Detect which cell encompasses the target text, then output its [x, y] center coordinate. 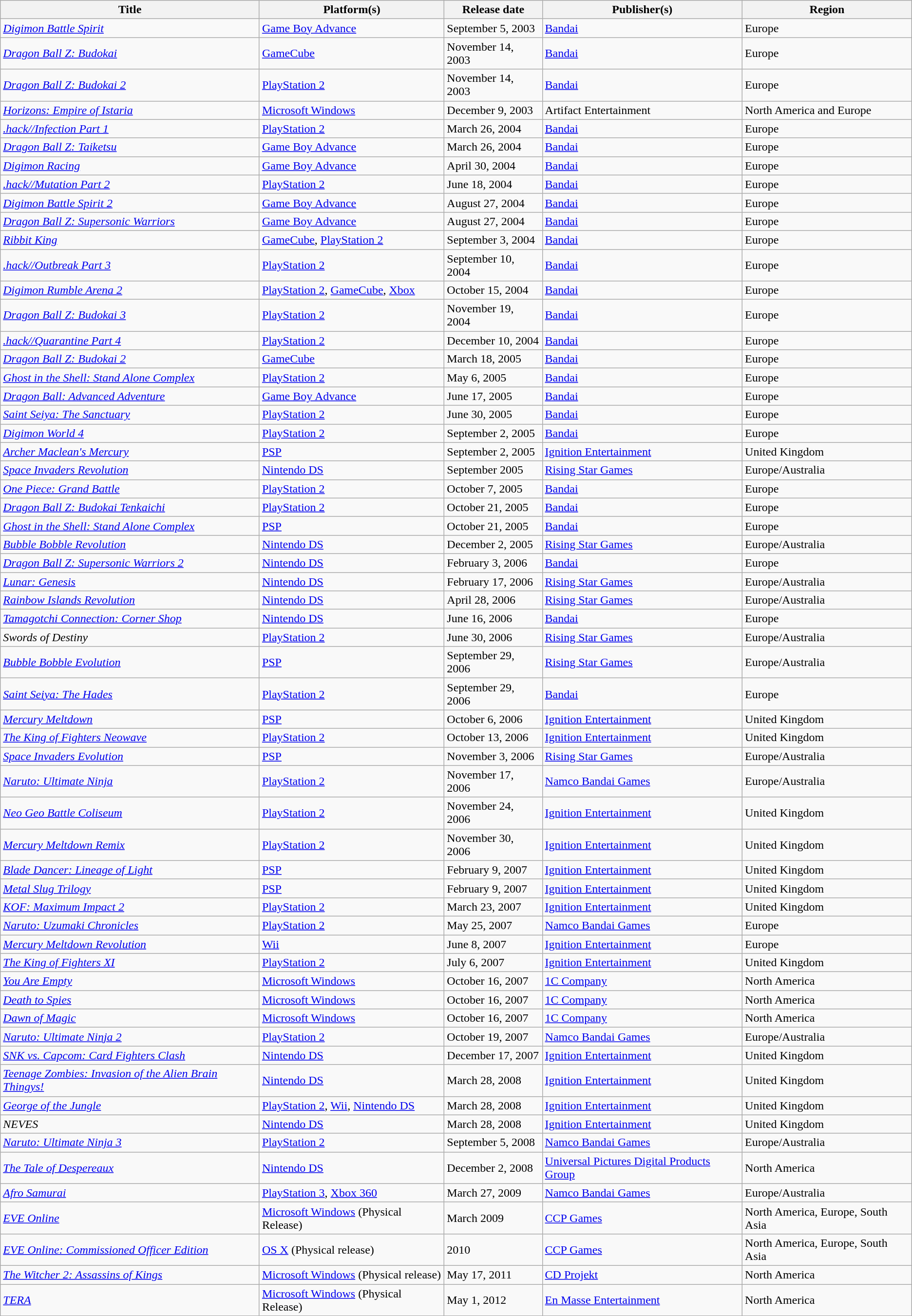
October 7, 2005 [493, 489]
Mercury Meltdown Revolution [130, 944]
Dragon Ball Z: Budokai 3 [130, 316]
Release date [493, 10]
PlayStation 2, Wii, Nintendo DS [352, 1106]
EVE Online: Commissioned Officer Edition [130, 1249]
Space Invaders Revolution [130, 470]
Region [827, 10]
June 18, 2004 [493, 184]
.hack//Quarantine Part 4 [130, 341]
April 30, 2004 [493, 166]
EVE Online [130, 1218]
Naruto: Ultimate Ninja 2 [130, 1037]
December 17, 2007 [493, 1055]
Publisher(s) [642, 10]
October 19, 2007 [493, 1037]
Artifact Entertainment [642, 110]
November 30, 2006 [493, 845]
OS X (Physical release) [352, 1249]
February 3, 2006 [493, 563]
The King of Fighters Neowave [130, 738]
November 19, 2004 [493, 316]
North America and Europe [827, 110]
Wii [352, 944]
The Tale of Despereaux [130, 1167]
February 17, 2006 [493, 581]
Saint Seiya: The Sanctuary [130, 415]
March 23, 2007 [493, 907]
June 30, 2006 [493, 637]
Metal Slug Trilogy [130, 888]
July 6, 2007 [493, 963]
One Piece: Grand Battle [130, 489]
The Witcher 2: Assassins of Kings [130, 1275]
Swords of Destiny [130, 637]
Afro Samurai [130, 1193]
Lunar: Genesis [130, 581]
Naruto: Uzumaki Chronicles [130, 925]
October 6, 2006 [493, 719]
Tamagotchi Connection: Corner Shop [130, 619]
Naruto: Ultimate Ninja [130, 782]
May 17, 2011 [493, 1275]
November 3, 2006 [493, 756]
December 2, 2005 [493, 544]
March 18, 2005 [493, 359]
PlayStation 2, GameCube, Xbox [352, 290]
TERA [130, 1300]
March 2009 [493, 1218]
Digimon Rumble Arena 2 [130, 290]
GameCube, PlayStation 2 [352, 240]
You Are Empty [130, 981]
March 27, 2009 [493, 1193]
CD Projekt [642, 1275]
George of the Jungle [130, 1106]
Death to Spies [130, 1000]
The King of Fighters XI [130, 963]
Saint Seiya: The Hades [130, 694]
Naruto: Ultimate Ninja 3 [130, 1143]
September 5, 2003 [493, 28]
December 2, 2008 [493, 1167]
Horizons: Empire of Istaria [130, 110]
December 9, 2003 [493, 110]
June 16, 2006 [493, 619]
SNK vs. Capcom: Card Fighters Clash [130, 1055]
September 3, 2004 [493, 240]
May 6, 2005 [493, 378]
Platform(s) [352, 10]
Rainbow Islands Revolution [130, 600]
Mercury Meltdown [130, 719]
Dragon Ball Z: Taiketsu [130, 147]
Mercury Meltdown Remix [130, 845]
Dragon Ball Z: Budokai Tenkaichi [130, 507]
Teenage Zombies: Invasion of the Alien Brain Thingys! [130, 1081]
Ribbit King [130, 240]
September 10, 2004 [493, 265]
May 25, 2007 [493, 925]
.hack//Mutation Part 2 [130, 184]
June 17, 2005 [493, 396]
December 10, 2004 [493, 341]
Dragon Ball Z: Supersonic Warriors 2 [130, 563]
KOF: Maximum Impact 2 [130, 907]
2010 [493, 1249]
Dragon Ball Z: Supersonic Warriors [130, 221]
Title [130, 10]
May 1, 2012 [493, 1300]
Neo Geo Battle Coliseum [130, 813]
September 2005 [493, 470]
PlayStation 3, Xbox 360 [352, 1193]
Universal Pictures Digital Products Group [642, 1167]
Digimon Battle Spirit 2 [130, 203]
Microsoft Windows (Physical release) [352, 1275]
September 5, 2008 [493, 1143]
Dragon Ball Z: Budokai [130, 54]
November 17, 2006 [493, 782]
October 15, 2004 [493, 290]
Archer Maclean's Mercury [130, 452]
.hack//Infection Part 1 [130, 129]
Digimon World 4 [130, 433]
Dawn of Magic [130, 1018]
Digimon Racing [130, 166]
Digimon Battle Spirit [130, 28]
October 13, 2006 [493, 738]
Blade Dancer: Lineage of Light [130, 870]
Space Invaders Evolution [130, 756]
November 24, 2006 [493, 813]
Bubble Bobble Revolution [130, 544]
En Masse Entertainment [642, 1300]
Bubble Bobble Evolution [130, 663]
.hack//Outbreak Part 3 [130, 265]
Dragon Ball: Advanced Adventure [130, 396]
NEVES [130, 1124]
April 28, 2006 [493, 600]
June 30, 2005 [493, 415]
June 8, 2007 [493, 944]
